For the text-containing cell, return its midpoint in [X, Y] coordinate format. 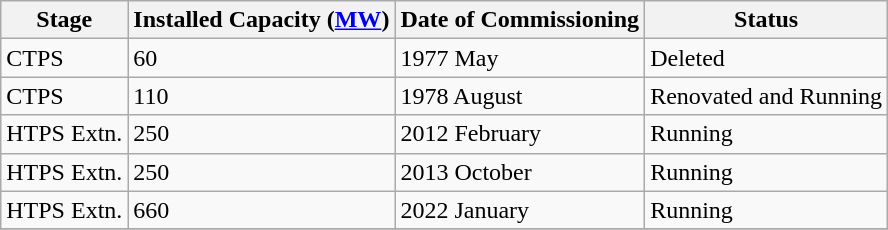
Status [766, 20]
1978 August [520, 96]
Deleted [766, 58]
2022 January [520, 210]
Date of Commissioning [520, 20]
Renovated and Running [766, 96]
2012 February [520, 134]
60 [262, 58]
1977 May [520, 58]
110 [262, 96]
2013 October [520, 172]
Installed Capacity (MW) [262, 20]
Stage [64, 20]
660 [262, 210]
